Return (x, y) of the center of cell containing provided text 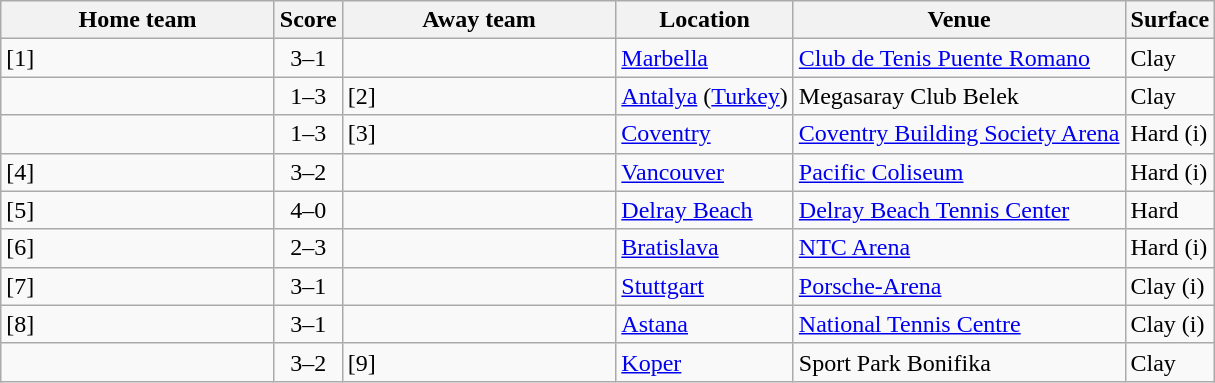
Coventry Building Society Arena (959, 134)
Surface (1170, 20)
[9] (479, 362)
Bratislava (704, 248)
Astana (704, 324)
2–3 (308, 248)
Delray Beach (704, 210)
[6] (138, 248)
Koper (704, 362)
Location (704, 20)
Away team (479, 20)
Venue (959, 20)
[5] (138, 210)
Marbella (704, 58)
Antalya (Turkey) (704, 96)
Club de Tenis Puente Romano (959, 58)
National Tennis Centre (959, 324)
Home team (138, 20)
Hard (1170, 210)
Coventry (704, 134)
4–0 (308, 210)
[7] (138, 286)
Pacific Coliseum (959, 172)
Porsche-Arena (959, 286)
[8] (138, 324)
NTC Arena (959, 248)
Sport Park Bonifika (959, 362)
Delray Beach Tennis Center (959, 210)
Score (308, 20)
Vancouver (704, 172)
[2] (479, 96)
Stuttgart (704, 286)
[3] (479, 134)
Megasaray Club Belek (959, 96)
[1] (138, 58)
[4] (138, 172)
